Pinpoint the cell where the given text exists, returning its [X, Y] midpoint coordinate. 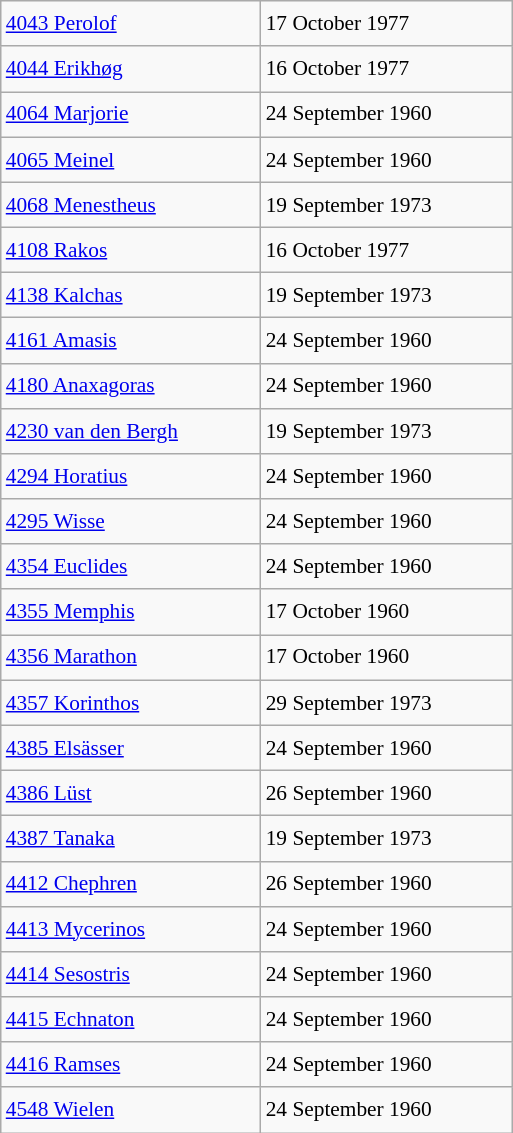
4414 Sesostris [131, 974]
4412 Chephren [131, 884]
4230 van den Bergh [131, 430]
4386 Lüst [131, 792]
4138 Kalchas [131, 296]
4357 Korinthos [131, 702]
4413 Mycerinos [131, 928]
4043 Perolof [131, 24]
4068 Menestheus [131, 204]
4387 Tanaka [131, 838]
4294 Horatius [131, 476]
4065 Meinel [131, 160]
4064 Marjorie [131, 114]
29 September 1973 [386, 702]
4356 Marathon [131, 658]
4161 Amasis [131, 340]
4385 Elsässer [131, 748]
4416 Ramses [131, 1064]
17 October 1977 [386, 24]
4354 Euclides [131, 566]
4415 Echnaton [131, 1020]
4108 Rakos [131, 250]
4548 Wielen [131, 1110]
4355 Memphis [131, 612]
4044 Erikhøg [131, 68]
4295 Wisse [131, 522]
4180 Anaxagoras [131, 386]
